Identify which cell holds the provided text, then report its (x, y) central coordinate. 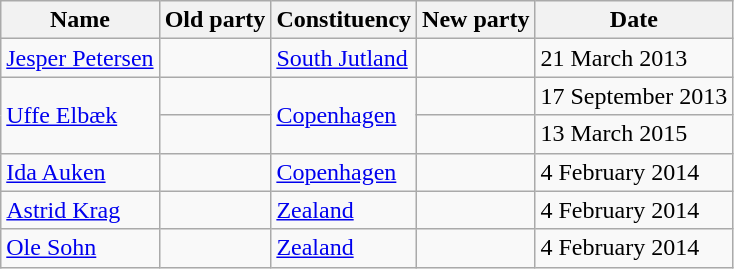
13 March 2015 (634, 134)
17 September 2013 (634, 96)
Old party (215, 20)
Constituency (344, 20)
Astrid Krag (80, 210)
New party (476, 20)
Jesper Petersen (80, 58)
Ole Sohn (80, 248)
21 March 2013 (634, 58)
Ida Auken (80, 172)
South Jutland (344, 58)
Date (634, 20)
Uffe Elbæk (80, 115)
Name (80, 20)
